From the cell containing the given text, extract its center point as (x, y) coordinate. 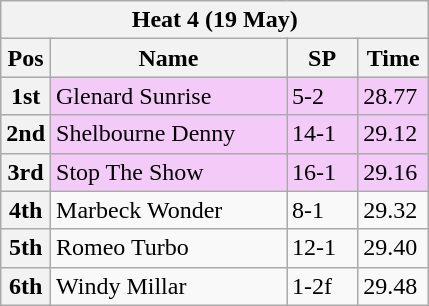
29.16 (394, 172)
Time (394, 58)
29.12 (394, 134)
5th (26, 248)
29.40 (394, 248)
5-2 (322, 96)
1-2f (322, 286)
SP (322, 58)
Romeo Turbo (169, 248)
28.77 (394, 96)
1st (26, 96)
16-1 (322, 172)
Heat 4 (19 May) (215, 20)
6th (26, 286)
Name (169, 58)
12-1 (322, 248)
Shelbourne Denny (169, 134)
Pos (26, 58)
Marbeck Wonder (169, 210)
4th (26, 210)
8-1 (322, 210)
Glenard Sunrise (169, 96)
14-1 (322, 134)
29.32 (394, 210)
3rd (26, 172)
Stop The Show (169, 172)
Windy Millar (169, 286)
2nd (26, 134)
29.48 (394, 286)
